Find where the given text appears and provide that cell's center as (X, Y) coordinate. 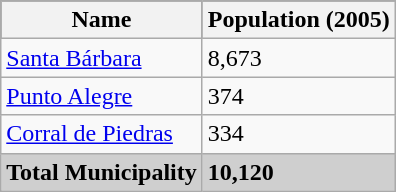
Punto Alegre (102, 96)
8,673 (298, 58)
Name (102, 20)
374 (298, 96)
Population (2005) (298, 20)
334 (298, 134)
Santa Bárbara (102, 58)
Corral de Piedras (102, 134)
Total Municipality (102, 172)
10,120 (298, 172)
